Return the (X, Y) coordinate for the center point of the cell that contains the specified text.  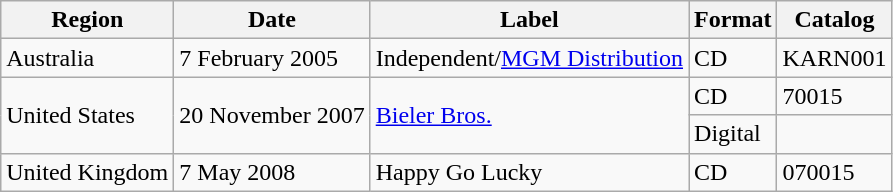
Australia (88, 58)
70015 (834, 96)
Date (272, 20)
7 February 2005 (272, 58)
Format (733, 20)
7 May 2008 (272, 172)
Happy Go Lucky (529, 172)
United States (88, 115)
United Kingdom (88, 172)
KARN001 (834, 58)
Label (529, 20)
Region (88, 20)
Digital (733, 134)
Catalog (834, 20)
Independent/MGM Distribution (529, 58)
20 November 2007 (272, 115)
Bieler Bros. (529, 115)
070015 (834, 172)
